Find where the given text appears and provide that cell's center as [x, y] coordinate. 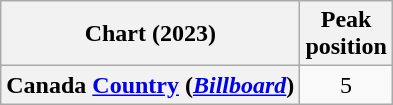
Canada Country (Billboard) [150, 85]
5 [346, 85]
Chart (2023) [150, 34]
Peakposition [346, 34]
